Scan for the cell matching the given text and deliver its (x, y) coordinate at center. 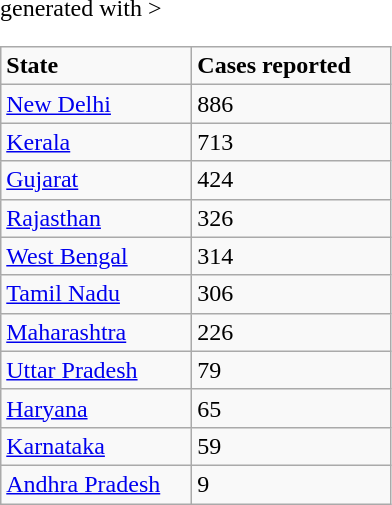
Karnataka (96, 446)
Gujarat (96, 180)
West Bengal (96, 256)
9 (292, 484)
New Delhi (96, 104)
326 (292, 218)
Haryana (96, 408)
Tamil Nadu (96, 294)
314 (292, 256)
Andhra Pradesh (96, 484)
226 (292, 332)
65 (292, 408)
306 (292, 294)
424 (292, 180)
Cases reported (292, 66)
Maharashtra (96, 332)
886 (292, 104)
79 (292, 370)
59 (292, 446)
Rajasthan (96, 218)
713 (292, 142)
Uttar Pradesh (96, 370)
Kerala (96, 142)
State (96, 66)
